Locate the cell with the specified text and output its (X, Y) center coordinate. 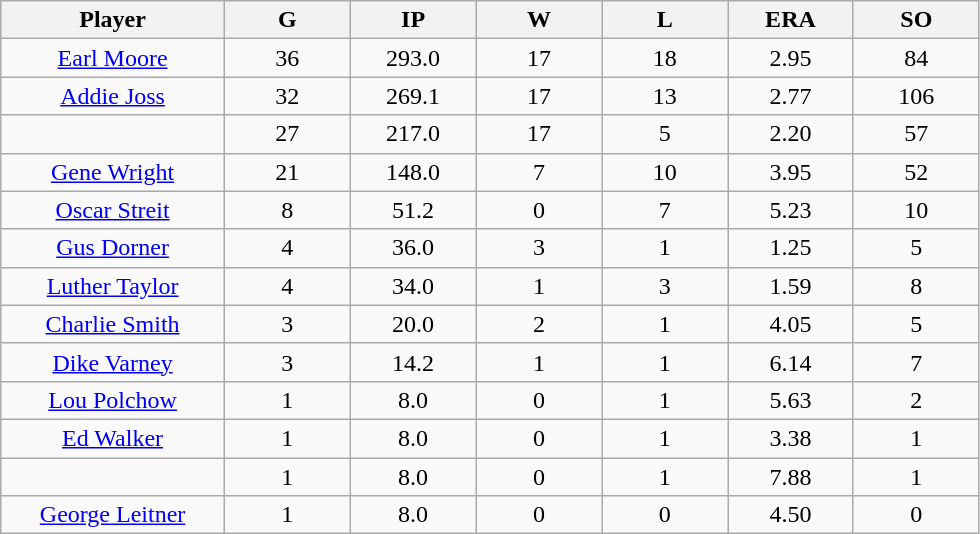
G (287, 20)
34.0 (413, 286)
36 (287, 58)
84 (916, 58)
IP (413, 20)
2.77 (791, 96)
George Leitner (113, 515)
3.38 (791, 438)
4.50 (791, 515)
3.95 (791, 172)
Gene Wright (113, 172)
ERA (791, 20)
1.25 (791, 248)
14.2 (413, 362)
57 (916, 134)
36.0 (413, 248)
106 (916, 96)
W (539, 20)
L (665, 20)
5.63 (791, 400)
13 (665, 96)
Luther Taylor (113, 286)
Earl Moore (113, 58)
Charlie Smith (113, 324)
27 (287, 134)
Lou Polchow (113, 400)
2.95 (791, 58)
293.0 (413, 58)
5.23 (791, 210)
SO (916, 20)
Gus Dorner (113, 248)
52 (916, 172)
20.0 (413, 324)
7.88 (791, 477)
Dike Varney (113, 362)
51.2 (413, 210)
Player (113, 20)
Oscar Streit (113, 210)
18 (665, 58)
21 (287, 172)
217.0 (413, 134)
6.14 (791, 362)
269.1 (413, 96)
1.59 (791, 286)
148.0 (413, 172)
32 (287, 96)
Ed Walker (113, 438)
4.05 (791, 324)
Addie Joss (113, 96)
2.20 (791, 134)
